Search for the cell housing the specified text and yield its [X, Y] center coordinate. 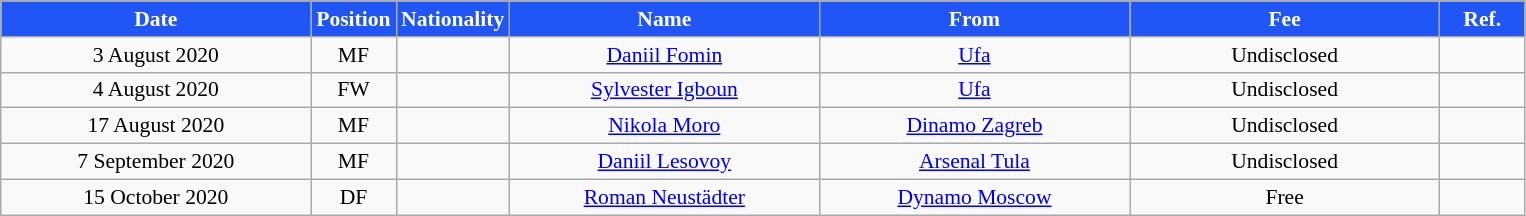
Free [1285, 197]
DF [354, 197]
3 August 2020 [156, 55]
7 September 2020 [156, 162]
FW [354, 90]
From [974, 19]
Daniil Lesovoy [664, 162]
17 August 2020 [156, 126]
Arsenal Tula [974, 162]
Dynamo Moscow [974, 197]
Nationality [452, 19]
Fee [1285, 19]
15 October 2020 [156, 197]
Position [354, 19]
Daniil Fomin [664, 55]
4 August 2020 [156, 90]
Nikola Moro [664, 126]
Name [664, 19]
Ref. [1482, 19]
Roman Neustädter [664, 197]
Dinamo Zagreb [974, 126]
Date [156, 19]
Sylvester Igboun [664, 90]
